Scan for the cell matching the given text and deliver its [x, y] coordinate at center. 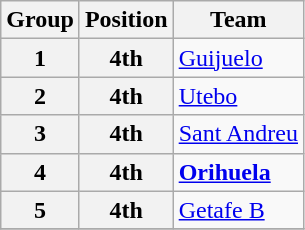
5 [40, 210]
Position [126, 20]
Sant Andreu [238, 134]
2 [40, 96]
Guijuelo [238, 58]
4 [40, 172]
1 [40, 58]
3 [40, 134]
Team [238, 20]
Orihuela [238, 172]
Utebo [238, 96]
Getafe B [238, 210]
Group [40, 20]
